From the cell containing the given text, extract its center point as (X, Y) coordinate. 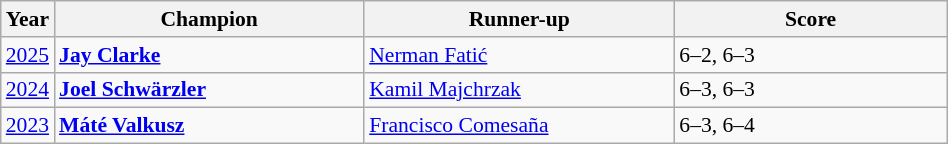
6–3, 6–3 (810, 90)
Máté Valkusz (209, 126)
Champion (209, 19)
2023 (28, 126)
6–2, 6–3 (810, 55)
Runner-up (519, 19)
Kamil Majchrzak (519, 90)
Score (810, 19)
Nerman Fatić (519, 55)
Year (28, 19)
Jay Clarke (209, 55)
6–3, 6–4 (810, 126)
Joel Schwärzler (209, 90)
2024 (28, 90)
2025 (28, 55)
Francisco Comesaña (519, 126)
